Extract the (x, y) coordinate from the center of the cell holding the provided text.  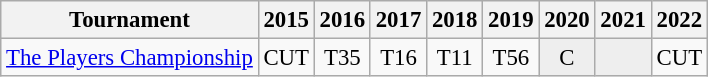
T11 (455, 58)
The Players Championship (130, 58)
2018 (455, 20)
2016 (342, 20)
2020 (567, 20)
T35 (342, 58)
2021 (623, 20)
2022 (679, 20)
C (567, 58)
2019 (511, 20)
T56 (511, 58)
Tournament (130, 20)
2015 (286, 20)
2017 (398, 20)
T16 (398, 58)
